Return [x, y] of the center of cell containing provided text 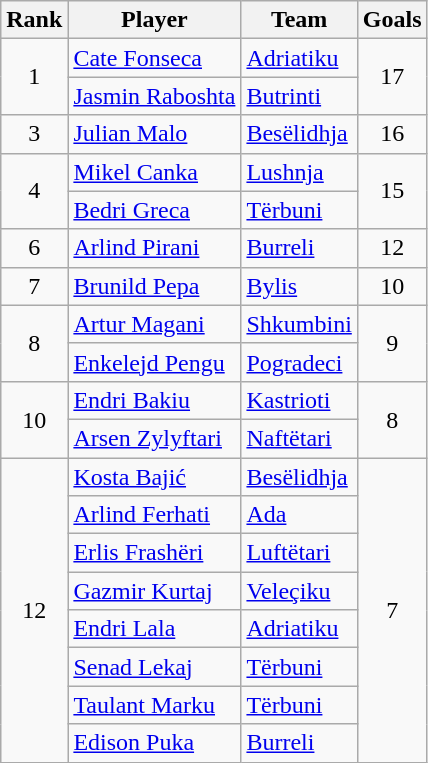
Naftëtari [299, 438]
Julian Malo [154, 134]
Shkumbini [299, 324]
Arlind Ferhati [154, 515]
Ada [299, 515]
Pogradeci [299, 362]
Arlind Pirani [154, 248]
Lushnja [299, 172]
Mikel Canka [154, 172]
Arsen Zylyftari [154, 438]
Bedri Greca [154, 210]
16 [392, 134]
Kastrioti [299, 400]
Cate Fonseca [154, 58]
Luftëtari [299, 553]
Jasmin Raboshta [154, 96]
Enkelejd Pengu [154, 362]
9 [392, 343]
Rank [34, 20]
Player [154, 20]
Veleçiku [299, 591]
15 [392, 191]
Senad Lekaj [154, 667]
Team [299, 20]
Goals [392, 20]
Bylis [299, 286]
Artur Magani [154, 324]
4 [34, 191]
17 [392, 77]
Endri Lala [154, 629]
3 [34, 134]
Kosta Bajić [154, 477]
1 [34, 77]
Brunild Pepa [154, 286]
Edison Puka [154, 743]
Butrinti [299, 96]
Erlis Frashëri [154, 553]
Taulant Marku [154, 705]
6 [34, 248]
Endri Bakiu [154, 400]
Gazmir Kurtaj [154, 591]
